Return the [x, y] coordinate for the center point of the cell that contains the specified text.  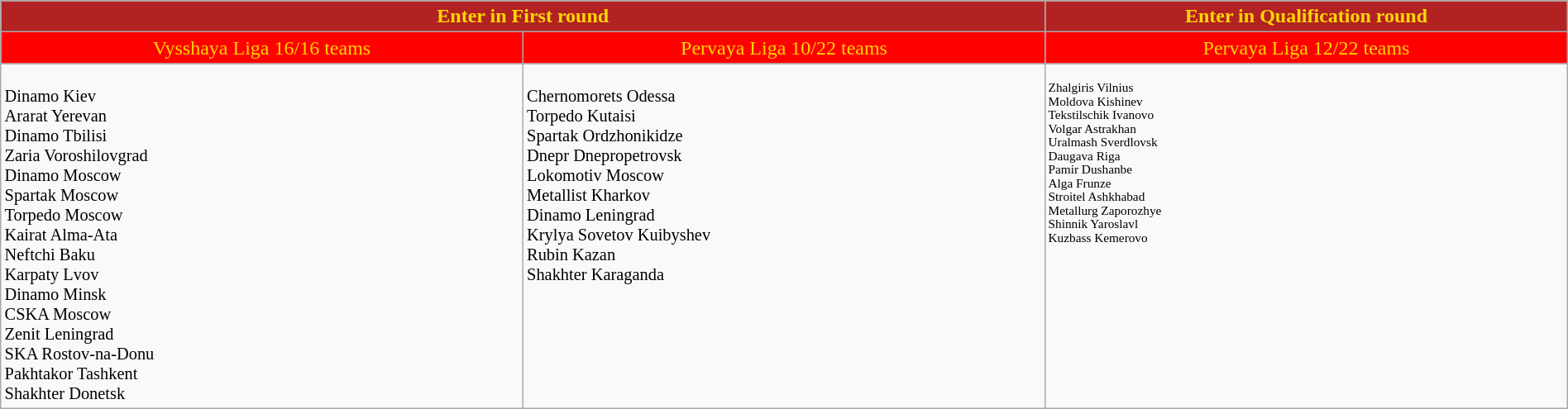
Vysshaya Liga 16/16 teams [262, 48]
Pervaya Liga 10/22 teams [784, 48]
Pervaya Liga 12/22 teams [1307, 48]
Enter in Qualification round [1307, 17]
Enter in First round [523, 17]
